Locate the cell with the specified text and output its (x, y) center coordinate. 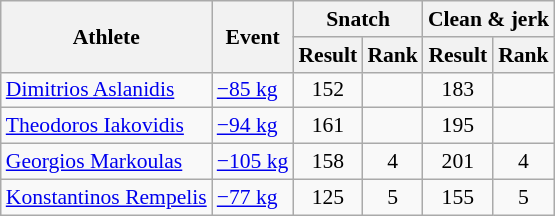
Dimitrios Aslanidis (106, 90)
Theodoros Iakovidis (106, 126)
−94 kg (253, 126)
Snatch (358, 19)
−85 kg (253, 90)
Event (253, 36)
Athlete (106, 36)
183 (458, 90)
Georgios Markoulas (106, 162)
155 (458, 197)
195 (458, 126)
125 (328, 197)
152 (328, 90)
201 (458, 162)
Konstantinos Rempelis (106, 197)
Clean & jerk (488, 19)
−77 kg (253, 197)
161 (328, 126)
−105 kg (253, 162)
158 (328, 162)
